Extract the [X, Y] coordinate from the center of the cell holding the provided text.  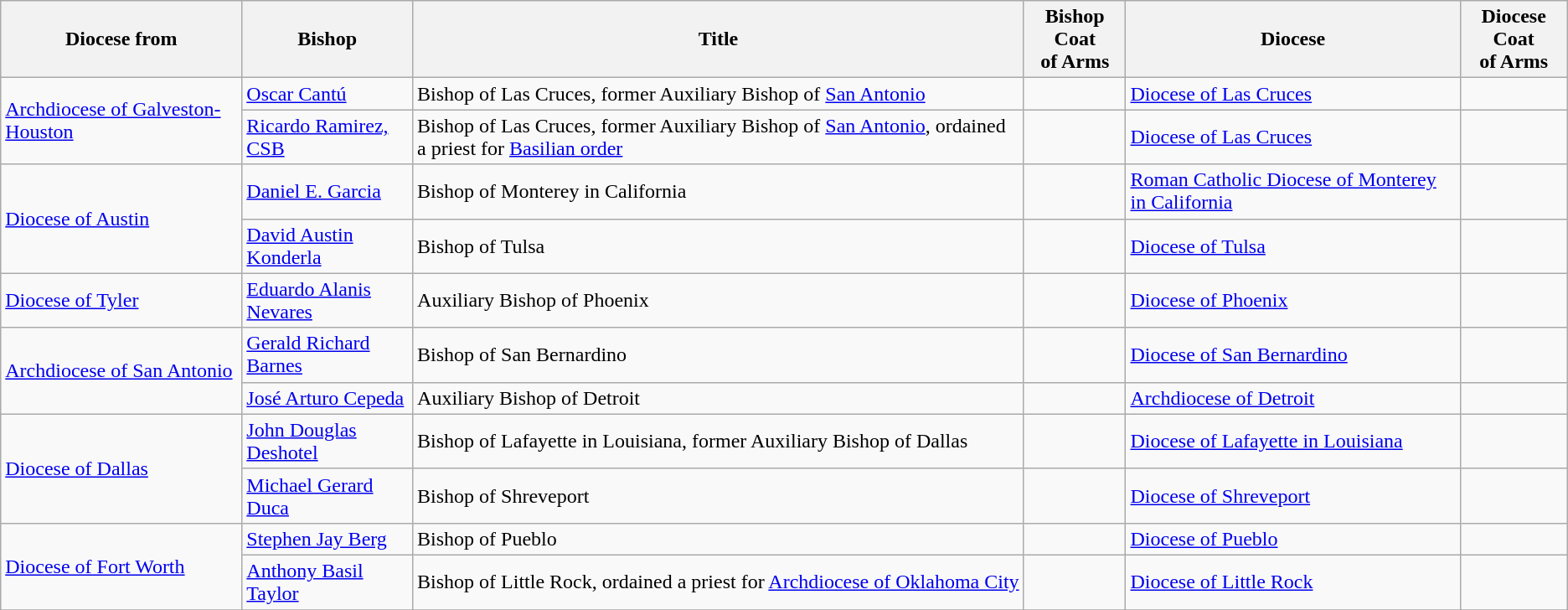
Bishop Coatof Arms [1075, 39]
Bishop of Shreveport [719, 496]
Diocese of Dallas [121, 468]
Diocese of Tulsa [1293, 246]
Ricardo Ramirez, CSB [328, 137]
Stephen Jay Berg [328, 539]
John Douglas Deshotel [328, 441]
Diocese [1293, 39]
Bishop [328, 39]
Archdiocese of San Antonio [121, 370]
Diocese Coatof Arms [1514, 39]
Michael Gerard Duca [328, 496]
Archdiocese of Detroit [1293, 398]
Bishop of Little Rock, ordained a priest for Archdiocese of Oklahoma City [719, 582]
Roman Catholic Diocese of Monterey in California [1293, 191]
Diocese of Little Rock [1293, 582]
Archdiocese of Galveston-Houston [121, 121]
Diocese of Tyler [121, 300]
Eduardo Alanis Nevares [328, 300]
Bishop of San Bernardino [719, 355]
Diocese of Lafayette in Louisiana [1293, 441]
Bishop of Pueblo [719, 539]
Diocese of Phoenix [1293, 300]
David Austin Konderla [328, 246]
Gerald Richard Barnes [328, 355]
Anthony Basil Taylor [328, 582]
Diocese from [121, 39]
Diocese of Austin [121, 219]
Daniel E. Garcia [328, 191]
Bishop of Monterey in California [719, 191]
Bishop of Tulsa [719, 246]
Diocese of San Bernardino [1293, 355]
Title [719, 39]
Bishop of Las Cruces, former Auxiliary Bishop of San Antonio [719, 94]
Auxiliary Bishop of Detroit [719, 398]
Bishop of Lafayette in Louisiana, former Auxiliary Bishop of Dallas [719, 441]
Diocese of Pueblo [1293, 539]
Bishop of Las Cruces, former Auxiliary Bishop of San Antonio, ordained a priest for Basilian order [719, 137]
Diocese of Shreveport [1293, 496]
José Arturo Cepeda [328, 398]
Oscar Cantú [328, 94]
Auxiliary Bishop of Phoenix [719, 300]
Diocese of Fort Worth [121, 566]
